Output the (x, y) coordinate of the center of the cell containing the given text.  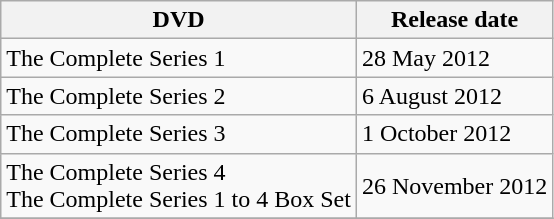
6 August 2012 (454, 96)
The Complete Series 2 (179, 96)
DVD (179, 20)
The Complete Series 4The Complete Series 1 to 4 Box Set (179, 186)
The Complete Series 3 (179, 134)
26 November 2012 (454, 186)
1 October 2012 (454, 134)
The Complete Series 1 (179, 58)
Release date (454, 20)
28 May 2012 (454, 58)
